Determine the [x, y] coordinate at the center of the cell enclosing the given text.  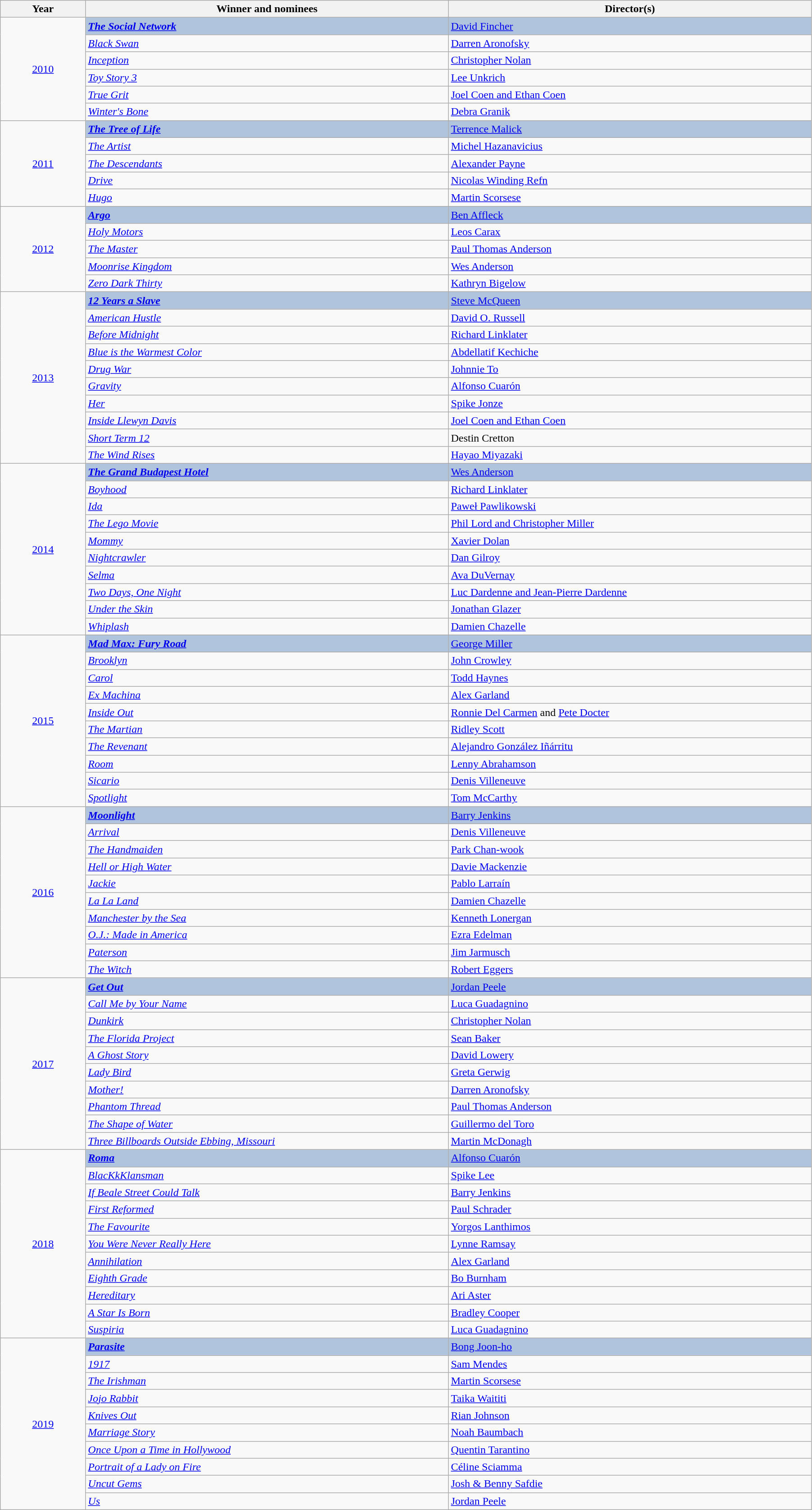
2012 [43, 249]
A Ghost Story [267, 1055]
Hayao Miyazaki [630, 455]
Alexander Payne [630, 163]
Nicolas Winding Refn [630, 180]
Park Chan-wook [630, 849]
1917 [267, 1364]
Steve McQueen [630, 301]
Drug War [267, 369]
Xavier Dolan [630, 541]
Jonathan Glazer [630, 609]
Tom McCarthy [630, 798]
Spotlight [267, 798]
The Tree of Life [267, 129]
The Artist [267, 146]
2010 [43, 69]
Brooklyn [267, 661]
Leos Carax [630, 232]
John Crowley [630, 661]
Toy Story 3 [267, 78]
Under the Skin [267, 609]
Whiplash [267, 626]
Lee Unkrich [630, 78]
BlacKkKlansman [267, 1175]
Jackie [267, 884]
Winter's Bone [267, 112]
Ben Affleck [630, 215]
Us [267, 1501]
Roma [267, 1158]
Dunkirk [267, 1021]
Jim Jarmusch [630, 952]
Arrival [267, 832]
The Irishman [267, 1381]
Paweł Pawlikowski [630, 506]
Kenneth Lonergan [630, 918]
Lady Bird [267, 1072]
Destin Cretton [630, 438]
Noah Baumbach [630, 1432]
Zero Dark Thirty [267, 283]
Eighth Grade [267, 1278]
Carol [267, 678]
Ezra Edelman [630, 935]
Bradley Cooper [630, 1313]
Hell or High Water [267, 867]
Paterson [267, 952]
2013 [43, 378]
The Handmaiden [267, 849]
Two Days, One Night [267, 592]
The Descendants [267, 163]
Short Term 12 [267, 438]
Gravity [267, 386]
Inside Out [267, 712]
2017 [43, 1063]
Robert Eggers [630, 969]
Johnnie To [630, 369]
Hugo [267, 197]
Ava DuVernay [630, 575]
2019 [43, 1424]
Guillermo del Toro [630, 1124]
Abdellatif Kechiche [630, 352]
Holy Motors [267, 232]
Alejandro González Iñárritu [630, 746]
Sam Mendes [630, 1364]
Parasite [267, 1347]
Bong Joon-ho [630, 1347]
Jojo Rabbit [267, 1398]
First Reformed [267, 1209]
Three Billboards Outside Ebbing, Missouri [267, 1141]
Ida [267, 506]
12 Years a Slave [267, 301]
Dan Gilroy [630, 558]
The Favourite [267, 1227]
The Florida Project [267, 1038]
Ex Machina [267, 695]
The Social Network [267, 26]
George Miller [630, 643]
Phantom Thread [267, 1107]
2016 [43, 892]
David Fincher [630, 26]
Before Midnight [267, 335]
Sicario [267, 781]
Quentin Tarantino [630, 1450]
Knives Out [267, 1415]
Call Me by Your Name [267, 1004]
Winner and nominees [267, 9]
Phil Lord and Christopher Miller [630, 524]
Yorgos Lanthimos [630, 1227]
Suspiria [267, 1330]
Get Out [267, 986]
Ridley Scott [630, 729]
Inception [267, 60]
The Shape of Water [267, 1124]
If Beale Street Could Talk [267, 1192]
Argo [267, 215]
Inside Llewyn Davis [267, 420]
La La Land [267, 901]
Josh & Benny Safdie [630, 1484]
Manchester by the Sea [267, 918]
Director(s) [630, 9]
Portrait of a Lady on Fire [267, 1467]
David O. Russell [630, 318]
Paul Schrader [630, 1209]
Michel Hazanavicius [630, 146]
Moonlight [267, 815]
Uncut Gems [267, 1484]
Davie Mackenzie [630, 867]
Kathryn Bigelow [630, 283]
Mad Max: Fury Road [267, 643]
Spike Jonze [630, 403]
Annihilation [267, 1261]
The Master [267, 249]
The Martian [267, 729]
Marriage Story [267, 1432]
Céline Sciamma [630, 1467]
Ronnie Del Carmen and Pete Docter [630, 712]
Luc Dardenne and Jean-Pierre Dardenne [630, 592]
Taika Waititi [630, 1398]
The Wind Rises [267, 455]
Hereditary [267, 1295]
The Lego Movie [267, 524]
Year [43, 9]
Lynne Ramsay [630, 1244]
2015 [43, 721]
The Witch [267, 969]
Room [267, 764]
True Grit [267, 95]
Martin McDonagh [630, 1141]
Moonrise Kingdom [267, 266]
Blue is the Warmest Color [267, 352]
2011 [43, 163]
Drive [267, 180]
Her [267, 403]
Pablo Larraín [630, 884]
Boyhood [267, 489]
Bo Burnham [630, 1278]
The Grand Budapest Hotel [267, 472]
Nightcrawler [267, 558]
Debra Granik [630, 112]
Todd Haynes [630, 678]
American Hustle [267, 318]
A Star Is Born [267, 1313]
Ari Aster [630, 1295]
Mother! [267, 1090]
Rian Johnson [630, 1415]
O.J.: Made in America [267, 935]
Selma [267, 575]
The Revenant [267, 746]
2014 [43, 549]
Black Swan [267, 43]
2018 [43, 1244]
Terrence Malick [630, 129]
Once Upon a Time in Hollywood [267, 1450]
Greta Gerwig [630, 1072]
David Lowery [630, 1055]
You Were Never Really Here [267, 1244]
Spike Lee [630, 1175]
Mommy [267, 541]
Sean Baker [630, 1038]
Lenny Abrahamson [630, 764]
